Find where the given text appears and provide that cell's center as (X, Y) coordinate. 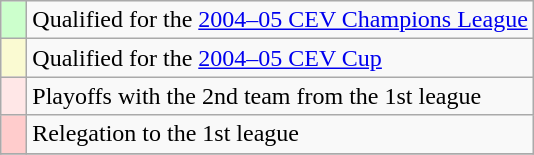
Qualified for the 2004–05 CEV Champions League (280, 20)
Relegation to the 1st league (280, 134)
Playoffs with the 2nd team from the 1st league (280, 96)
Qualified for the 2004–05 CEV Cup (280, 58)
